Extract the [x, y] coordinate from the center of the cell holding the provided text.  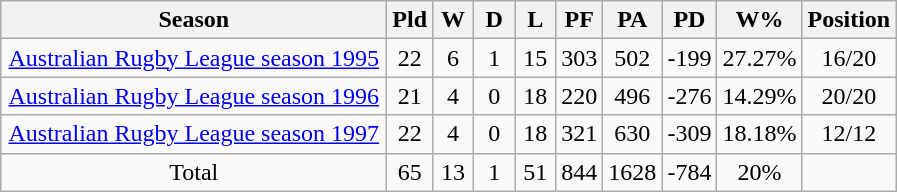
Australian Rugby League season 1995 [194, 58]
14.29% [760, 96]
65 [410, 172]
15 [536, 58]
Position [849, 20]
L [536, 20]
220 [580, 96]
630 [632, 134]
16/20 [849, 58]
20/20 [849, 96]
W% [760, 20]
844 [580, 172]
51 [536, 172]
Australian Rugby League season 1997 [194, 134]
303 [580, 58]
18.18% [760, 134]
-276 [690, 96]
502 [632, 58]
PA [632, 20]
PF [580, 20]
321 [580, 134]
Australian Rugby League season 1996 [194, 96]
D [494, 20]
-309 [690, 134]
-784 [690, 172]
W [454, 20]
27.27% [760, 58]
PD [690, 20]
Pld [410, 20]
6 [454, 58]
Total [194, 172]
20% [760, 172]
12/12 [849, 134]
1628 [632, 172]
496 [632, 96]
Season [194, 20]
-199 [690, 58]
13 [454, 172]
21 [410, 96]
